Return the (X, Y) coordinate for the center point of the cell that contains the specified text.  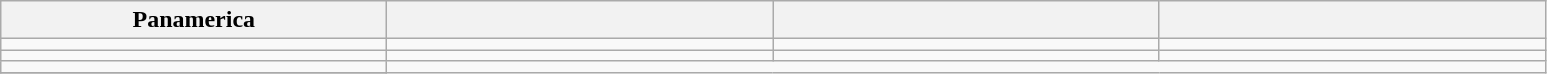
Panamerica (194, 20)
